Pinpoint the cell where the given text exists, returning its (X, Y) midpoint coordinate. 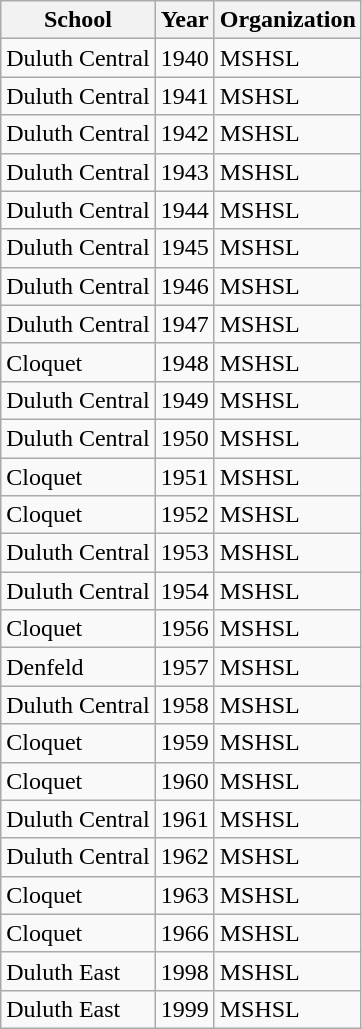
1940 (184, 58)
1998 (184, 971)
1961 (184, 819)
1963 (184, 895)
1957 (184, 667)
1943 (184, 172)
1958 (184, 705)
Organization (288, 20)
1962 (184, 857)
1950 (184, 438)
1948 (184, 362)
1942 (184, 134)
School (78, 20)
1947 (184, 324)
1999 (184, 1009)
1953 (184, 553)
1966 (184, 933)
1959 (184, 743)
1960 (184, 781)
Denfeld (78, 667)
1941 (184, 96)
1954 (184, 591)
1949 (184, 400)
1944 (184, 210)
1946 (184, 286)
1956 (184, 629)
Year (184, 20)
1945 (184, 248)
1952 (184, 515)
1951 (184, 477)
